For the text-containing cell, return its midpoint in [x, y] coordinate format. 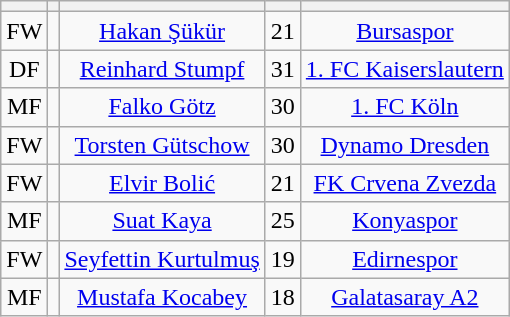
Dynamo Dresden [404, 145]
Bursaspor [404, 31]
Konyaspor [404, 221]
DF [24, 69]
Elvir Bolić [162, 183]
18 [282, 297]
Mustafa Kocabey [162, 297]
Seyfettin Kurtulmuş [162, 259]
Galatasaray A2 [404, 297]
19 [282, 259]
Falko Götz [162, 107]
Edirnespor [404, 259]
25 [282, 221]
Reinhard Stumpf [162, 69]
1. FC Kaiserslautern [404, 69]
FK Crvena Zvezda [404, 183]
31 [282, 69]
Hakan Şükür [162, 31]
Suat Kaya [162, 221]
1. FC Köln [404, 107]
Torsten Gütschow [162, 145]
